Capture the cell that displays the provided text and extract its [x, y] central coordinate. 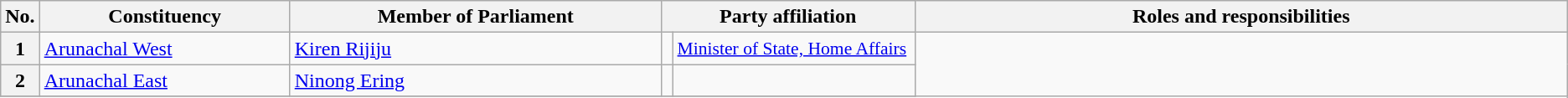
No. [20, 17]
2 [20, 80]
Party affiliation [787, 17]
Kiren Rijiju [476, 49]
Ninong Ering [476, 80]
Member of Parliament [476, 17]
Arunachal East [164, 80]
1 [20, 49]
Roles and responsibilities [1241, 17]
Minister of State, Home Affairs [794, 49]
Arunachal West [164, 49]
Constituency [164, 17]
